Return (x, y) of the center of cell containing provided text 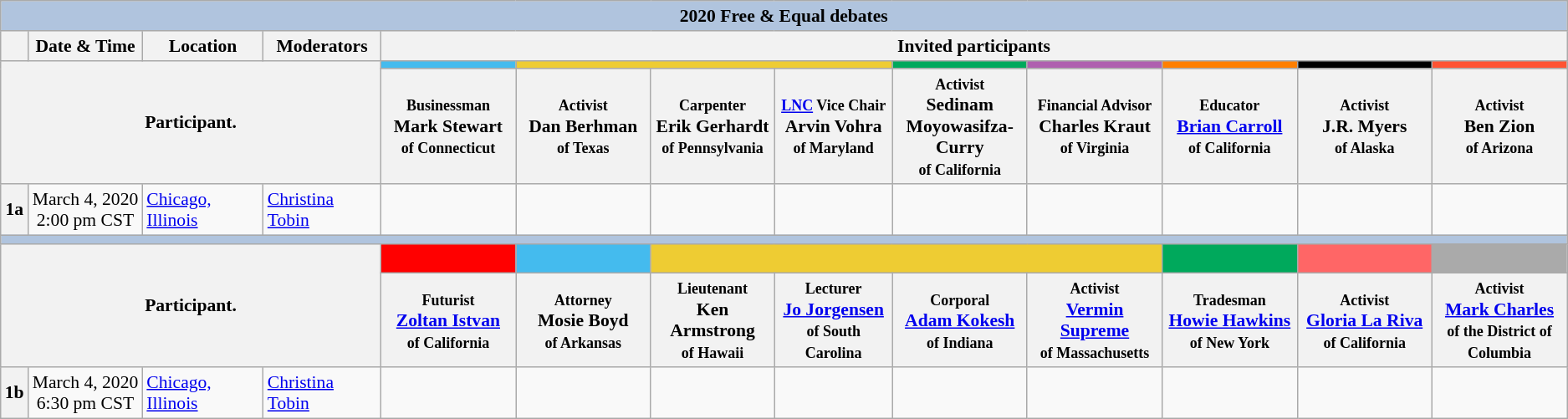
LNC Vice ChairArvin Vohraof Maryland (833, 127)
ActivistVermin Supremeof Massachusetts (1094, 320)
Location (202, 46)
March 4, 20206:30 pm CST (85, 393)
Financial AdvisorCharles Krautof Virginia (1094, 127)
LecturerJo Jorgensenof South Carolina (833, 320)
BusinessmanMark Stewartof Connecticut (448, 127)
1a (15, 209)
CorporalAdam Kokeshof Indiana (960, 320)
TradesmanHowie Hawkinsof New York (1229, 320)
2020 Free & Equal debates (784, 16)
ActivistSedinam Moyowasifza-Curryof California (960, 127)
Invited participants (973, 46)
EducatorBrian Carrollof California (1229, 127)
Date & Time (85, 46)
FuturistZoltan Istvanof California (448, 320)
ActivistMark Charlesof the District of Columbia (1499, 320)
CarpenterErik Gerhardtof Pennsylvania (712, 127)
1b (15, 393)
AttorneyMosie Boydof Arkansas (584, 320)
ActivistJ.R. Myersof Alaska (1365, 127)
ActivistBen Zionof Arizona (1499, 127)
ActivistGloria La Rivaof California (1365, 320)
Moderators (322, 46)
March 4, 20202:00 pm CST (85, 209)
LieutenantKen Armstrongof Hawaii (712, 320)
ActivistDan Berhmanof Texas (584, 127)
